Detect which cell encompasses the target text, then output its [X, Y] center coordinate. 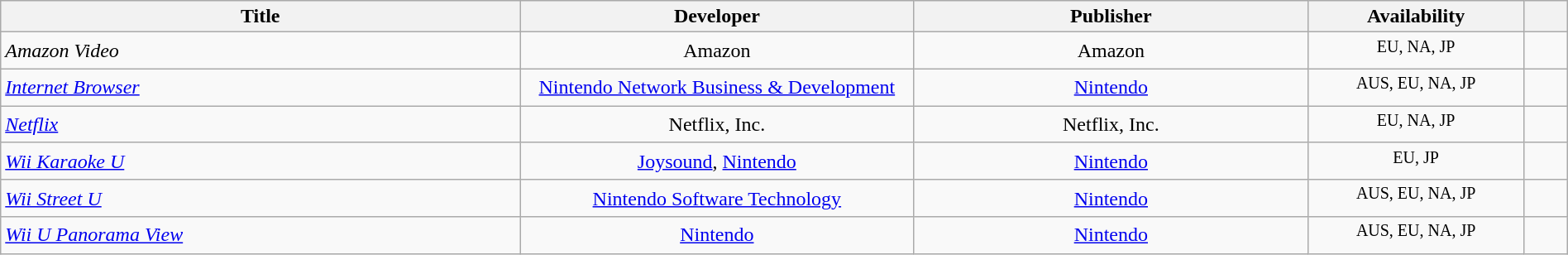
Publisher [1111, 17]
Joysound, Nintendo [717, 161]
Wii Street U [261, 199]
Title [261, 17]
Wii Karaoke U [261, 161]
Internet Browser [261, 88]
Wii U Panorama View [261, 235]
Availability [1416, 17]
Netflix [261, 124]
Amazon Video [261, 51]
EU, JP [1416, 161]
Nintendo Software Technology [717, 199]
Nintendo Network Business & Development [717, 88]
Developer [717, 17]
